Return (X, Y) of the center of cell containing provided text 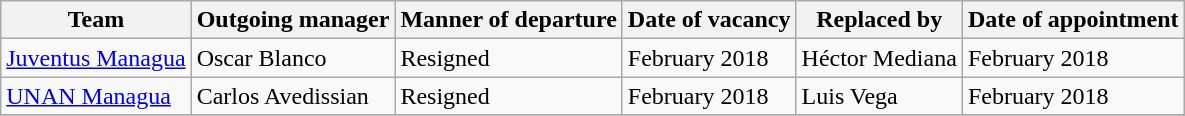
Luis Vega (879, 96)
Outgoing manager (293, 20)
Oscar Blanco (293, 58)
Juventus Managua (96, 58)
UNAN Managua (96, 96)
Héctor Mediana (879, 58)
Replaced by (879, 20)
Manner of departure (508, 20)
Team (96, 20)
Date of appointment (1073, 20)
Date of vacancy (709, 20)
Carlos Avedissian (293, 96)
